Search for the cell housing the specified text and yield its (x, y) center coordinate. 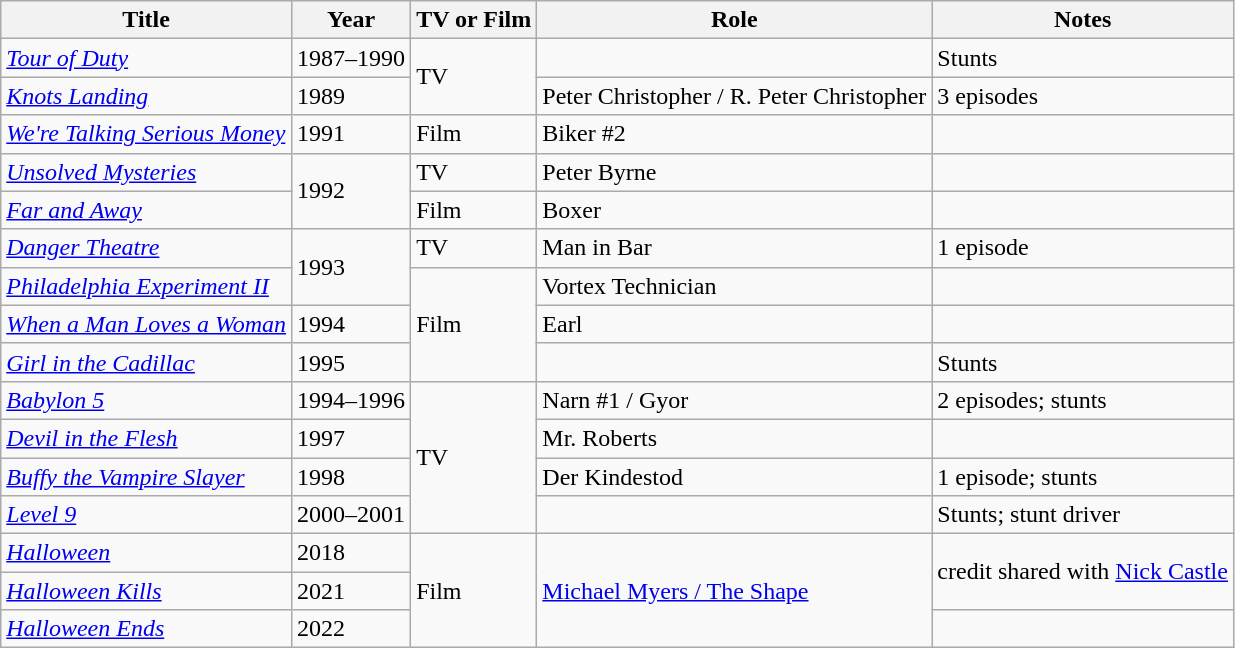
1997 (352, 438)
Halloween (146, 553)
2 episodes; stunts (1083, 400)
1 episode; stunts (1083, 477)
1989 (352, 96)
Buffy the Vampire Slayer (146, 477)
Knots Landing (146, 96)
Far and Away (146, 210)
Notes (1083, 20)
Peter Byrne (734, 172)
Boxer (734, 210)
Girl in the Cadillac (146, 362)
1998 (352, 477)
Devil in the Flesh (146, 438)
Level 9 (146, 515)
2018 (352, 553)
Mr. Roberts (734, 438)
1995 (352, 362)
Danger Theatre (146, 248)
Vortex Technician (734, 286)
Earl (734, 324)
Der Kindestod (734, 477)
Title (146, 20)
2021 (352, 591)
1987–1990 (352, 58)
credit shared with Nick Castle (1083, 572)
1992 (352, 191)
Halloween Kills (146, 591)
1993 (352, 267)
1994 (352, 324)
Unsolved Mysteries (146, 172)
Narn #1 / Gyor (734, 400)
2000–2001 (352, 515)
Year (352, 20)
1 episode (1083, 248)
2022 (352, 629)
TV or Film (474, 20)
Man in Bar (734, 248)
Biker #2 (734, 134)
1994–1996 (352, 400)
Role (734, 20)
We're Talking Serious Money (146, 134)
Tour of Duty (146, 58)
Babylon 5 (146, 400)
Stunts; stunt driver (1083, 515)
1991 (352, 134)
Michael Myers / The Shape (734, 591)
3 episodes (1083, 96)
Halloween Ends (146, 629)
Peter Christopher / R. Peter Christopher (734, 96)
Philadelphia Experiment II (146, 286)
When a Man Loves a Woman (146, 324)
